From the cell containing the given text, extract its center point as (x, y) coordinate. 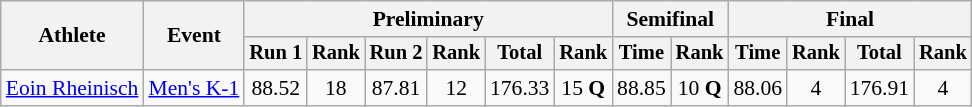
Athlete (72, 36)
12 (456, 88)
87.81 (396, 88)
176.91 (880, 88)
Run 2 (396, 54)
Event (194, 36)
88.85 (642, 88)
Final (850, 19)
Semifinal (670, 19)
Eoin Rheinisch (72, 88)
15 Q (583, 88)
176.33 (520, 88)
10 Q (700, 88)
Men's K-1 (194, 88)
88.06 (758, 88)
88.52 (276, 88)
18 (336, 88)
Run 1 (276, 54)
Preliminary (428, 19)
